Extract the (x, y) coordinate from the center of the cell holding the provided text.  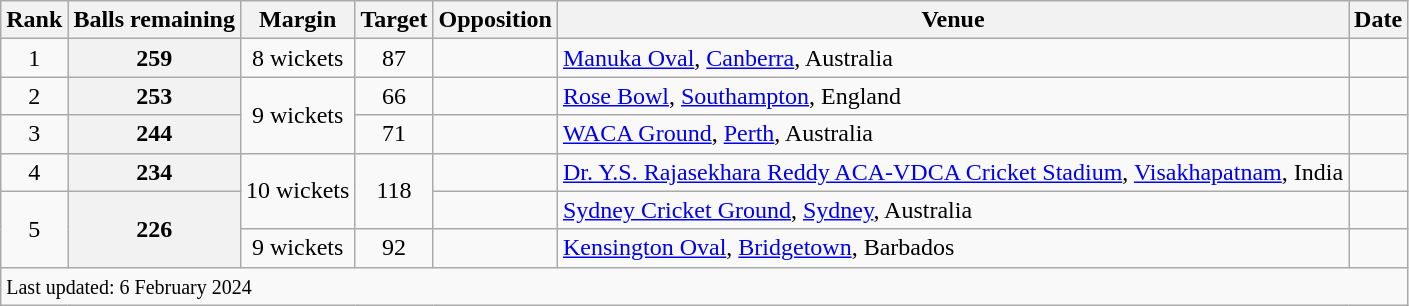
8 wickets (297, 58)
Rank (34, 20)
Balls remaining (154, 20)
Target (394, 20)
118 (394, 191)
Opposition (495, 20)
87 (394, 58)
71 (394, 134)
Rose Bowl, Southampton, England (952, 96)
Sydney Cricket Ground, Sydney, Australia (952, 210)
WACA Ground, Perth, Australia (952, 134)
253 (154, 96)
259 (154, 58)
Margin (297, 20)
66 (394, 96)
Kensington Oval, Bridgetown, Barbados (952, 248)
Last updated: 6 February 2024 (704, 286)
2 (34, 96)
3 (34, 134)
234 (154, 172)
Dr. Y.S. Rajasekhara Reddy ACA-VDCA Cricket Stadium, Visakhapatnam, India (952, 172)
92 (394, 248)
10 wickets (297, 191)
226 (154, 229)
1 (34, 58)
244 (154, 134)
Date (1378, 20)
4 (34, 172)
Venue (952, 20)
Manuka Oval, Canberra, Australia (952, 58)
5 (34, 229)
